Determine the (x, y) coordinate at the center of the cell enclosing the given text.  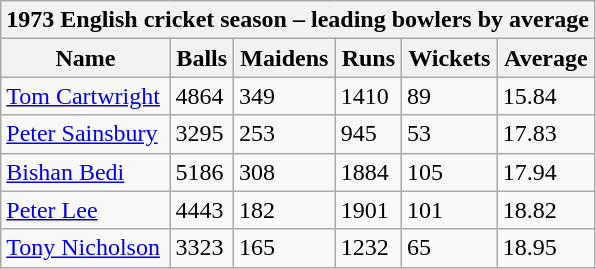
Runs (368, 58)
Wickets (449, 58)
308 (284, 172)
4864 (202, 96)
182 (284, 210)
17.83 (546, 134)
53 (449, 134)
17.94 (546, 172)
Maidens (284, 58)
5186 (202, 172)
1410 (368, 96)
3323 (202, 248)
945 (368, 134)
Tom Cartwright (86, 96)
253 (284, 134)
Peter Sainsbury (86, 134)
15.84 (546, 96)
Peter Lee (86, 210)
1884 (368, 172)
1973 English cricket season – leading bowlers by average (298, 20)
18.82 (546, 210)
105 (449, 172)
Bishan Bedi (86, 172)
Average (546, 58)
89 (449, 96)
Name (86, 58)
165 (284, 248)
101 (449, 210)
3295 (202, 134)
Tony Nicholson (86, 248)
Balls (202, 58)
349 (284, 96)
18.95 (546, 248)
4443 (202, 210)
1232 (368, 248)
1901 (368, 210)
65 (449, 248)
